Locate the cell with the specified text and output its [X, Y] center coordinate. 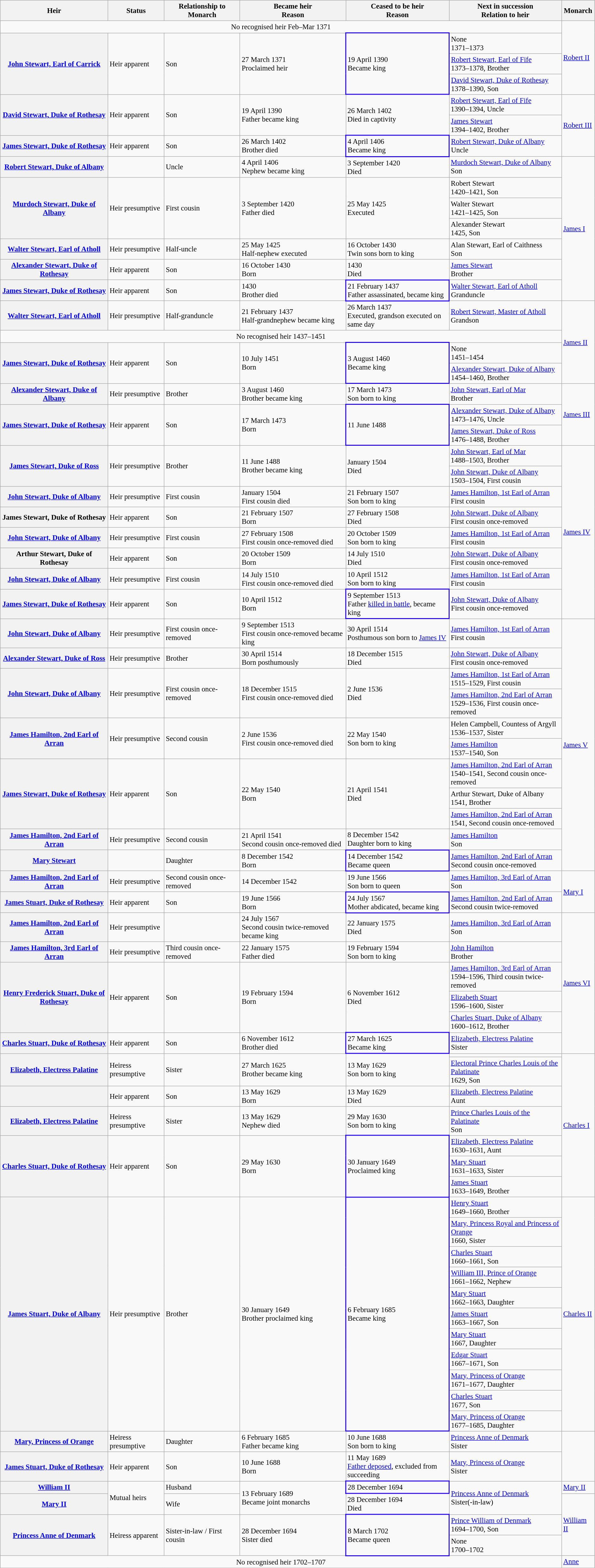
Sister-in-law / First cousin [202, 1535]
19 February 1594Son born to king [398, 952]
30 January 1649Proclaimed king [398, 1166]
20 October 1509Son born to king [398, 538]
8 December 1542Born [293, 860]
Heir [54, 11]
10 April 1512Son born to king [398, 579]
8 December 1542Daughter born to king [398, 839]
James HamiltonSon [505, 839]
No recognised heir 1437–1451 [281, 336]
4 April 1406Nephew became king [293, 167]
Heiress apparent [136, 1535]
22 May 1540Born [293, 794]
Robert Stewart, Duke of AlbanyUncle [505, 146]
Robert III [578, 126]
10 July 1451Born [293, 363]
None1371–1373 [505, 43]
10 June 1688Son born to king [398, 1441]
Mary, Princess of Orange [54, 1441]
Elizabeth, Electress Palatine1630–1631, Aunt [505, 1146]
6 November 1612Died [398, 998]
27 March 1625Became king [398, 1043]
John Stewart, Earl of MarBrother [505, 394]
Murdoch Stewart, Duke of Albany [54, 208]
Elizabeth, Electress PalatineAunt [505, 1096]
30 April 1514Born posthumously [293, 658]
Robert Stewart, Duke of Albany [54, 167]
22 January 1575Father died [293, 952]
16 October 1430Born [293, 270]
10 June 1688Born [293, 1466]
James Hamilton, 2nd Earl of Arran1529–1536, First cousin once-removed [505, 704]
James Hamilton, 2nd Earl of ArranSecond cousin once-removed [505, 860]
January 1504First cousin died [293, 497]
3 August 1460Became king [398, 363]
6 February 1685Father became king [293, 1441]
Wife [202, 1504]
1430Brother died [293, 290]
Mary I [578, 892]
James I [578, 229]
Charles Stuart, Duke of Albany1600–1612, Brother [505, 1022]
16 October 1430Twin sons born to king [398, 249]
Relationship to Monarch [202, 11]
Anne [578, 1562]
Arthur Stewart, Duke of Rothesay [54, 558]
27 February 1508First cousin once-removed died [293, 538]
James StewartBrother [505, 270]
9 September 1513Father killed in battle, became king [398, 604]
Alan Stewart, Earl of CaithnessSon [505, 249]
William III, Prince of Orange1661–1662, Nephew [505, 1278]
13 May 1629Born [293, 1096]
19 February 1594Born [293, 998]
Half-uncle [202, 249]
Mary, Princess of Orange1677–1685, Daughter [505, 1421]
Prince Charles Louis of the PalatinateSon [505, 1121]
14 December 1542 [293, 881]
19 June 1566Son born to queen [398, 881]
Arthur Stewart, Duke of Albany1541, Brother [505, 798]
James Hamilton, 2nd Earl of ArranSecond cousin twice-removed [505, 902]
John Stewart, Earl of Carrick [54, 64]
James Stuart1663–1667, Son [505, 1318]
Robert Stewart, Master of AthollGrandson [505, 316]
Robert Stewart1420–1421, Son [505, 187]
6 November 1612Brother died [293, 1043]
Uncle [202, 167]
14 July 1510Died [398, 558]
20 October 1509Born [293, 558]
Status [136, 11]
18 December 1515Died [398, 658]
Henry Stuart1649–1660, Brother [505, 1207]
26 March 1402Brother died [293, 146]
13 February 1689Became joint monarchs [293, 1498]
James V [578, 745]
13 May 1629Died [398, 1096]
Second cousin once-removed [202, 881]
Mary, Princess of Orange1671–1677, Daughter [505, 1380]
Walter Stewart, Earl of AthollGranduncle [505, 290]
26 March 1402Died in captivity [398, 115]
James II [578, 342]
13 May 1629Son born to king [398, 1070]
21 April 1541Died [398, 794]
Robert Stewart, Earl of Fife1373–1378, Brother [505, 63]
22 May 1540Son born to king [398, 738]
Third cousin once-removed [202, 952]
James Hamilton1537–1540, Son [505, 749]
27 February 1508Died [398, 517]
11 June 1488Brother became king [293, 466]
Princess Anne of DenmarkSister(-in-law) [505, 1498]
28 December 1694Sister died [293, 1535]
Half-granduncle [202, 316]
Husband [202, 1488]
28 December 1694Died [398, 1504]
8 March 1702Became queen [398, 1535]
John HamiltonBrother [505, 952]
None1700–1702 [505, 1545]
11 May 1689Father deposed, excluded from succeeding [398, 1466]
11 June 1488 [398, 425]
James IV [578, 532]
No recognised heir 1702–1707 [281, 1562]
Edgar Stuart1667–1671, Son [505, 1359]
17 March 1473Born [293, 425]
26 March 1437Executed, grandson executed on same day [398, 316]
Alexander Stewart1425, Son [505, 229]
27 March 1625Brother became king [293, 1070]
Murdoch Stewart, Duke of AlbanySon [505, 167]
Alexander Stewart, Duke of Albany [54, 394]
Princess Anne of DenmarkSister [505, 1441]
Became heirReason [293, 11]
Monarch [578, 11]
21 February 1507Born [293, 517]
24 July 1567Mother abdicated, became king [398, 902]
James VI [578, 983]
James Hamilton, 1st Earl of Arran1515–1529, First cousin [505, 679]
2 June 1536First cousin once-removed died [293, 738]
David Stewart, Duke of Rothesay [54, 115]
James III [578, 415]
James Hamilton, 3rd Earl of Arran1594–1596, Third cousin twice-removed [505, 977]
3 September 1420Died [398, 167]
James Stewart, Duke of Ross [54, 466]
James Hamilton, 2nd Earl of Arran1541, Second cousin once-removed [505, 819]
James Stuart1633–1649, Brother [505, 1187]
30 April 1514Posthumous son born to James IV [398, 633]
John Stewart, Earl of Mar1488–1503, Brother [505, 456]
Mary Stuart1667, Daughter [505, 1339]
6 February 1685Became king [398, 1314]
Mary, Princess Royal and Princess of Orange1660, Sister [505, 1232]
22 January 1575Died [398, 927]
Next in successionRelation to heir [505, 11]
Walter Stewart1421–1425, Son [505, 208]
Mary, Princess of OrangeSister [505, 1466]
Princess Anne of Denmark [54, 1535]
Prince William of Denmark1694–1700, Son [505, 1525]
Mary Stuart1631–1633, Sister [505, 1166]
Henry Frederick Stuart, Duke of Rothesay [54, 998]
29 May 1630Born [293, 1166]
4 April 1406Became king [398, 146]
Alexander Stewart, Duke of Ross [54, 658]
19 June 1566Born [293, 902]
25 May 1425Executed [398, 208]
1430Died [398, 270]
25 May 1425Half-nephew executed [293, 249]
James Stewart, Duke of Ross1476–1488, Brother [505, 436]
Mutual heirs [136, 1498]
19 April 1390Became king [398, 64]
Robert Stewart, Earl of Fife1390–1394, Uncle [505, 105]
Mary Stuart1662–1663, Daughter [505, 1298]
James Hamilton, 3rd Earl of Arran [54, 952]
Electoral Prince Charles Louis of the Palatinate1629, Son [505, 1071]
19 April 1390Father became king [293, 115]
James Stewart1394–1402, Brother [505, 125]
Robert II [578, 58]
Elizabeth Stuart1596–1600, Sister [505, 1002]
10 April 1512Born [293, 604]
9 September 1513First cousin once-removed became king [293, 633]
3 August 1460Brother became king [293, 394]
No recognised heir Feb–Mar 1371 [281, 27]
29 May 1630Son born to king [398, 1121]
James Hamilton, 2nd Earl of Arran1540–1541, Second cousin once-removed [505, 774]
13 May 1629Nephew died [293, 1121]
Alexander Stewart, Duke of Rothesay [54, 270]
James Stuart, Duke of Albany [54, 1314]
Mary Stewart [54, 860]
3 September 1420Father died [293, 208]
21 February 1437Father assassinated, became king [398, 290]
Charles II [578, 1314]
2 June 1536Died [398, 693]
21 April 1541Second cousin once-removed died [293, 839]
Elizabeth, Electress PalatineSister [505, 1043]
21 February 1437Half-grandnephew became king [293, 316]
Charles I [578, 1125]
None1451–1454 [505, 353]
28 December 1694 [398, 1488]
John Stewart, Duke of Albany1503–1504, First cousin [505, 476]
Ceased to be heirReason [398, 11]
Helen Campbell, Countess of Argyll1536–1537, Sister [505, 728]
14 July 1510First cousin once-removed died [293, 579]
Alexander Stewart, Duke of Albany1454–1460, Brother [505, 373]
30 January 1649Brother proclaimed king [293, 1314]
18 December 1515First cousin once-removed died [293, 693]
14 December 1542Became queen [398, 860]
Charles Stuart1660–1661, Son [505, 1257]
17 March 1473Son born to king [398, 394]
21 February 1507Son born to king [398, 497]
Alexander Stewart, Duke of Albany1473–1476, Uncle [505, 415]
24 July 1567Second cousin twice-removed became king [293, 927]
January 1504Died [398, 466]
27 March 1371Proclaimed heir [293, 64]
David Stewart, Duke of Rothesay1378–1390, Son [505, 84]
Charles Stuart1677, Son [505, 1401]
